From the cell containing the given text, extract its center point as (x, y) coordinate. 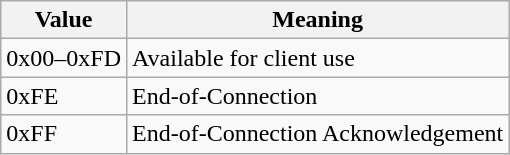
0x00–0xFD (64, 58)
Value (64, 20)
0xFE (64, 96)
0xFF (64, 134)
End-of-Connection Acknowledgement (317, 134)
Meaning (317, 20)
End-of-Connection (317, 96)
Available for client use (317, 58)
